Search for the cell housing the specified text and yield its [X, Y] center coordinate. 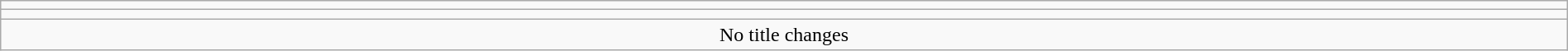
No title changes [784, 35]
